Search for the cell housing the specified text and yield its (X, Y) center coordinate. 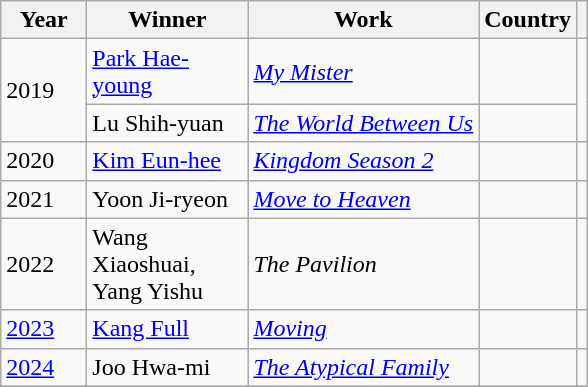
Winner (168, 20)
The Atypical Family (364, 367)
2020 (44, 161)
2023 (44, 329)
Wang Xiaoshuai, Yang Yishu (168, 264)
Moving (364, 329)
2021 (44, 199)
Country (528, 20)
Yoon Ji-ryeon (168, 199)
The World Between Us (364, 123)
2024 (44, 367)
Park Hae-young (168, 72)
Year (44, 20)
Work (364, 20)
Lu Shih-yuan (168, 123)
My Mister (364, 72)
2022 (44, 264)
2019 (44, 90)
Move to Heaven (364, 199)
Kim Eun-hee (168, 161)
Kang Full (168, 329)
The Pavilion (364, 264)
Kingdom Season 2 (364, 161)
Joo Hwa-mi (168, 367)
